Locate the cell with the specified text and output its [X, Y] center coordinate. 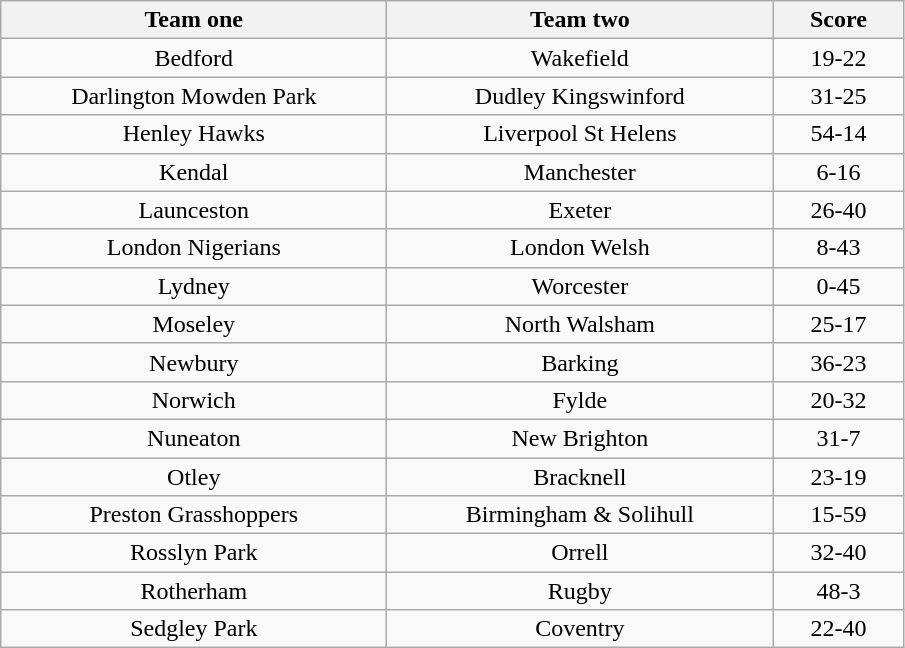
Exeter [580, 210]
31-25 [838, 96]
36-23 [838, 362]
Birmingham & Solihull [580, 515]
Team two [580, 20]
25-17 [838, 324]
15-59 [838, 515]
Henley Hawks [194, 134]
Bracknell [580, 477]
Otley [194, 477]
54-14 [838, 134]
Coventry [580, 629]
Wakefield [580, 58]
20-32 [838, 400]
Fylde [580, 400]
London Welsh [580, 248]
0-45 [838, 286]
Liverpool St Helens [580, 134]
Lydney [194, 286]
Newbury [194, 362]
22-40 [838, 629]
Sedgley Park [194, 629]
Launceston [194, 210]
Dudley Kingswinford [580, 96]
New Brighton [580, 438]
Team one [194, 20]
Bedford [194, 58]
Worcester [580, 286]
Darlington Mowden Park [194, 96]
19-22 [838, 58]
London Nigerians [194, 248]
Norwich [194, 400]
Score [838, 20]
6-16 [838, 172]
Manchester [580, 172]
Moseley [194, 324]
23-19 [838, 477]
32-40 [838, 553]
Rosslyn Park [194, 553]
Barking [580, 362]
North Walsham [580, 324]
48-3 [838, 591]
31-7 [838, 438]
Nuneaton [194, 438]
Orrell [580, 553]
Preston Grasshoppers [194, 515]
Rotherham [194, 591]
8-43 [838, 248]
26-40 [838, 210]
Rugby [580, 591]
Kendal [194, 172]
